Output the [X, Y] coordinate of the center of the cell containing the given text.  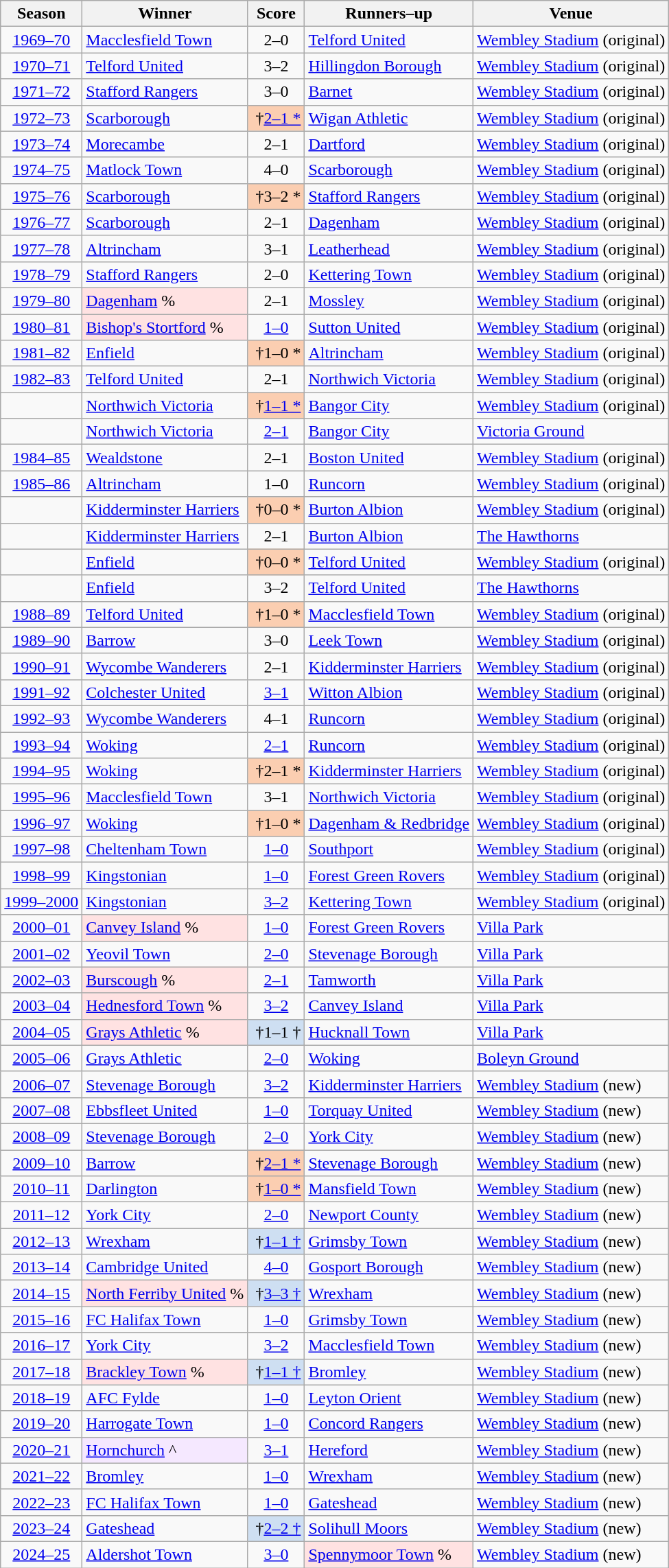
1992–93 [41, 718]
Venue [571, 14]
Ebbsfleet United [165, 1110]
Matlock Town [165, 170]
1995–96 [41, 797]
2003–04 [41, 1006]
1976–77 [41, 222]
Boston United [389, 458]
2021–22 [41, 1476]
1981–82 [41, 353]
Hednesford Town % [165, 1006]
Cambridge United [165, 1267]
1997–98 [41, 850]
Dagenham [389, 222]
Darlington [165, 1189]
Wigan Athletic [389, 118]
Boleyn Ground [571, 1058]
1996–97 [41, 823]
2024–25 [41, 1554]
Southport [389, 850]
2004–05 [41, 1032]
1979–80 [41, 301]
2014–15 [41, 1294]
Colchester United [165, 692]
2015–16 [41, 1320]
Leek Town [389, 640]
1970–71 [41, 66]
2013–14 [41, 1267]
1971–72 [41, 92]
†1–1 * [276, 406]
Wealdstone [165, 458]
Score [276, 14]
Witton Albion [389, 692]
Dartford [389, 144]
Spennymoor Town % [389, 1554]
Dagenham & Redbridge [389, 823]
1978–79 [41, 274]
4–1 [276, 718]
2018–19 [41, 1398]
1982–83 [41, 379]
Barnet [389, 92]
Hornchurch ^ [165, 1450]
2017–18 [41, 1372]
Cheltenham Town [165, 850]
Harrogate Town [165, 1424]
2011–12 [41, 1215]
2000–01 [41, 928]
1972–73 [41, 118]
2022–23 [41, 1502]
1980–81 [41, 327]
Hucknall Town [389, 1032]
1973–74 [41, 144]
†2–2 † [276, 1528]
2009–10 [41, 1163]
2006–07 [41, 1084]
Hereford [389, 1450]
Bishop's Stortford % [165, 327]
1974–75 [41, 170]
Tamworth [389, 980]
1975–76 [41, 196]
Sutton United [389, 327]
2008–09 [41, 1136]
1993–94 [41, 745]
1984–85 [41, 458]
1990–91 [41, 666]
Runners–up [389, 14]
2016–17 [41, 1346]
Brackley Town % [165, 1372]
North Ferriby United % [165, 1294]
1977–78 [41, 248]
2012–13 [41, 1241]
1969–70 [41, 40]
Gosport Borough [389, 1267]
Torquay United [389, 1110]
Dagenham % [165, 301]
Hillingdon Borough [389, 66]
1989–90 [41, 640]
Season [41, 14]
†3–3 † [276, 1294]
Burscough % [165, 980]
1988–89 [41, 614]
Mossley [389, 301]
2019–20 [41, 1424]
Grays Athletic % [165, 1032]
2007–08 [41, 1110]
Leatherhead [389, 248]
2010–11 [41, 1189]
Newport County [389, 1215]
Canvey Island [389, 1006]
Morecambe [165, 144]
1994–95 [41, 771]
1991–92 [41, 692]
2005–06 [41, 1058]
Victoria Ground [571, 432]
2002–03 [41, 980]
2001–02 [41, 954]
2020–21 [41, 1450]
AFC Fylde [165, 1398]
Solihull Moors [389, 1528]
Winner [165, 14]
†3–2 * [276, 196]
Aldershot Town [165, 1554]
1998–99 [41, 876]
Grays Athletic [165, 1058]
2023–24 [41, 1528]
1999–2000 [41, 902]
Canvey Island % [165, 928]
Concord Rangers [389, 1424]
Leyton Orient [389, 1398]
1985–86 [41, 484]
Mansfield Town [389, 1189]
Yeovil Town [165, 954]
